Determine the (x, y) coordinate at the center of the cell enclosing the given text.  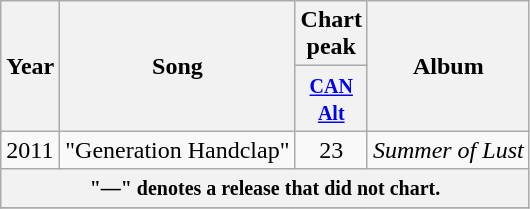
Year (30, 66)
"—" denotes a release that did not chart. (265, 188)
Chart peak (331, 34)
"Generation Handclap" (178, 150)
CANAlt (331, 98)
23 (331, 150)
Album (448, 66)
Summer of Lust (448, 150)
Song (178, 66)
2011 (30, 150)
